Scan for the cell matching the given text and deliver its [x, y] coordinate at center. 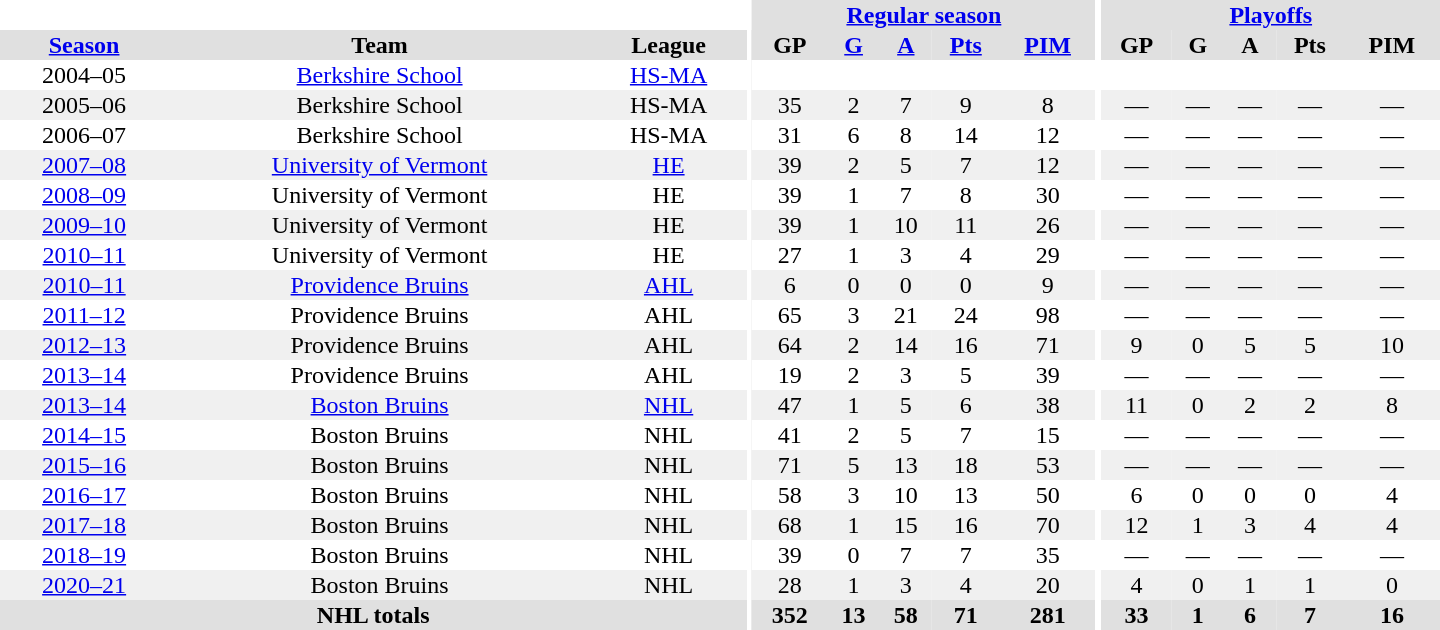
98 [1048, 315]
33 [1136, 615]
2011–12 [84, 315]
2004–05 [84, 75]
Playoffs [1270, 15]
2008–09 [84, 195]
38 [1048, 405]
2014–15 [84, 435]
18 [966, 465]
21 [906, 315]
281 [1048, 615]
20 [1048, 585]
NHL totals [373, 615]
2009–10 [84, 225]
2020–21 [84, 585]
2016–17 [84, 495]
2006–07 [84, 135]
30 [1048, 195]
2015–16 [84, 465]
352 [790, 615]
26 [1048, 225]
27 [790, 255]
2018–19 [84, 555]
47 [790, 405]
68 [790, 525]
50 [1048, 495]
19 [790, 375]
League [668, 45]
2007–08 [84, 165]
Regular season [924, 15]
64 [790, 345]
70 [1048, 525]
2005–06 [84, 105]
65 [790, 315]
29 [1048, 255]
2012–13 [84, 345]
53 [1048, 465]
28 [790, 585]
2017–18 [84, 525]
Team [380, 45]
41 [790, 435]
24 [966, 315]
31 [790, 135]
Season [84, 45]
